Determine the (x, y) coordinate at the center of the cell enclosing the given text.  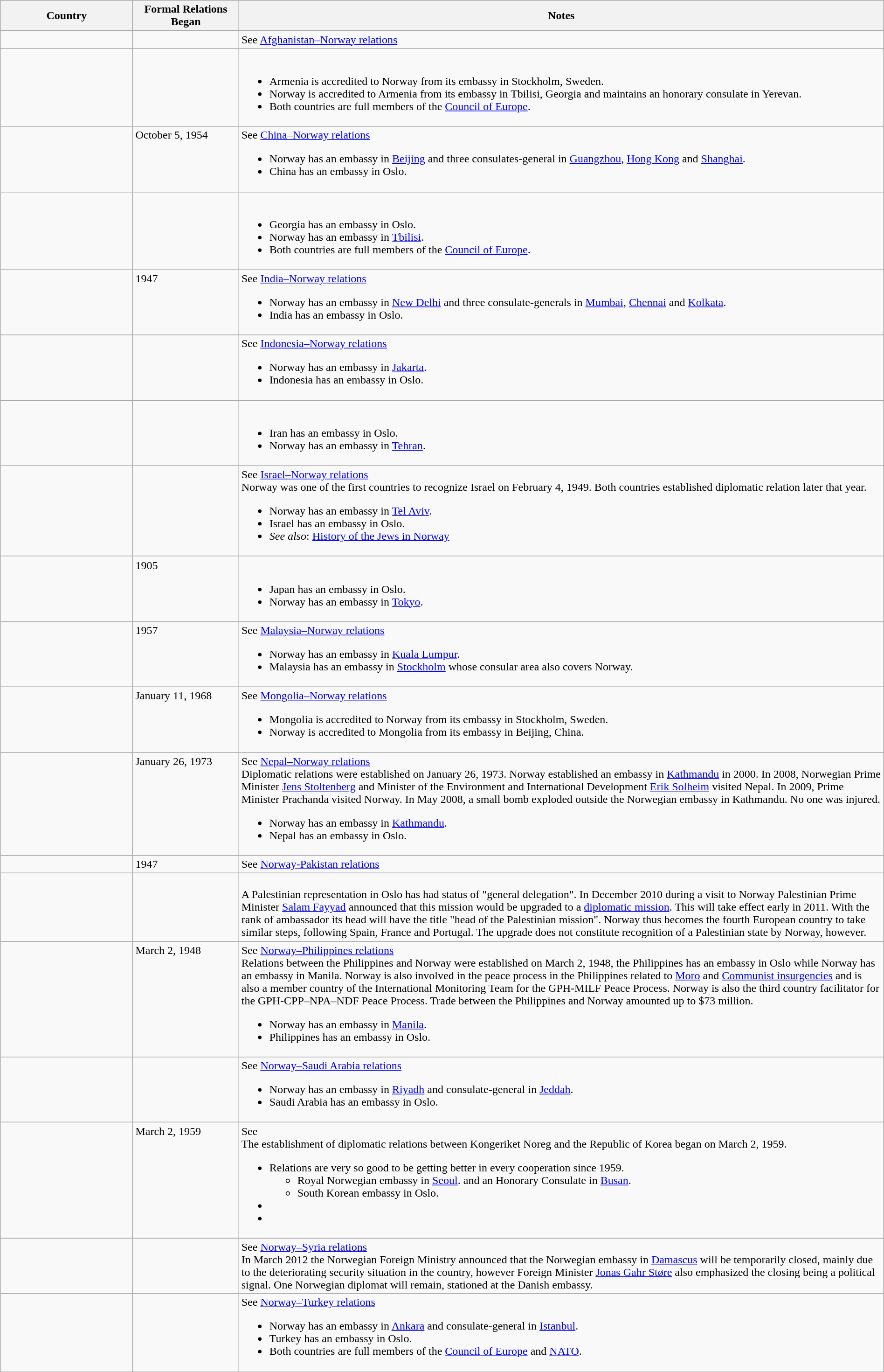
Georgia has an embassy in Oslo.Norway has an embassy in Tbilisi.Both countries are full members of the Council of Europe. (561, 230)
Iran has an embassy in Oslo.Norway has an embassy in Tehran. (561, 433)
See Indonesia–Norway relationsNorway has an embassy in Jakarta.Indonesia has an embassy in Oslo. (561, 368)
Japan has an embassy in Oslo.Norway has an embassy in Tokyo. (561, 589)
See Norway–Saudi Arabia relationsNorway has an embassy in Riyadh and consulate-general in Jeddah.Saudi Arabia has an embassy in Oslo. (561, 1090)
See Afghanistan–Norway relations (561, 40)
October 5, 1954 (186, 159)
Formal Relations Began (186, 16)
Notes (561, 16)
1905 (186, 589)
January 11, 1968 (186, 719)
March 2, 1948 (186, 999)
1957 (186, 654)
January 26, 1973 (186, 803)
Country (67, 16)
March 2, 1959 (186, 1180)
See Malaysia–Norway relationsNorway has an embassy in Kuala Lumpur.Malaysia has an embassy in Stockholm whose consular area also covers Norway. (561, 654)
See Norway-Pakistan relations (561, 864)
